Extract the (x, y) coordinate from the center of the cell holding the provided text.  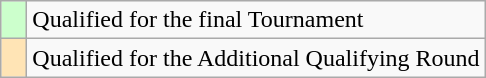
Qualified for the Additional Qualifying Round (256, 58)
Qualified for the final Tournament (256, 20)
